Search for the cell housing the specified text and yield its [x, y] center coordinate. 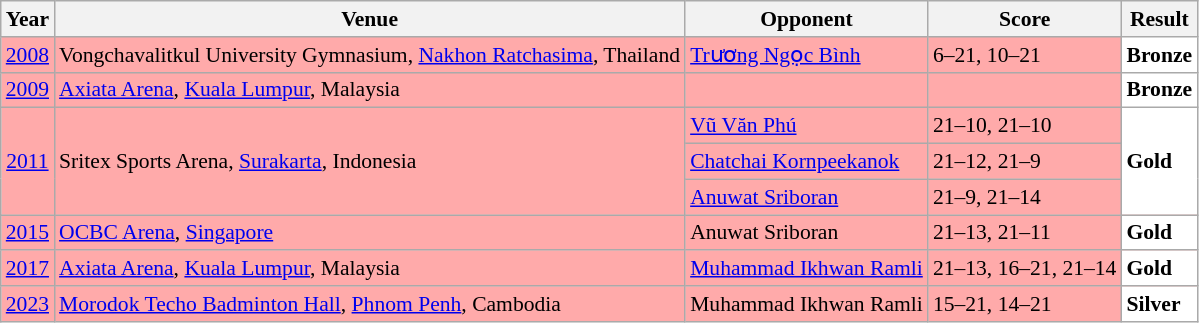
15–21, 14–21 [1025, 304]
2017 [28, 269]
6–21, 10–21 [1025, 55]
21–10, 21–10 [1025, 126]
Year [28, 19]
Morodok Techo Badminton Hall, Phnom Penh, Cambodia [370, 304]
21–13, 16–21, 21–14 [1025, 269]
Chatchai Kornpeekanok [806, 162]
OCBC Arena, Singapore [370, 233]
Score [1025, 19]
Vongchavalitkul University Gymnasium, Nakhon Ratchasima, Thailand [370, 55]
Opponent [806, 19]
Venue [370, 19]
2015 [28, 233]
Silver [1159, 304]
Sritex Sports Arena, Surakarta, Indonesia [370, 162]
21–9, 21–14 [1025, 197]
Vũ Văn Phú [806, 126]
21–12, 21–9 [1025, 162]
2011 [28, 162]
2008 [28, 55]
21–13, 21–11 [1025, 233]
2023 [28, 304]
2009 [28, 90]
Result [1159, 19]
Trương Ngọc Bình [806, 55]
